Return the [X, Y] coordinate for the center point of the cell that contains the specified text.  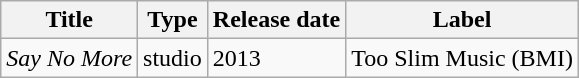
Title [70, 20]
Say No More [70, 58]
Release date [276, 20]
Label [462, 20]
2013 [276, 58]
studio [173, 58]
Too Slim Music (BMI) [462, 58]
Type [173, 20]
